Search for the cell housing the specified text and yield its [x, y] center coordinate. 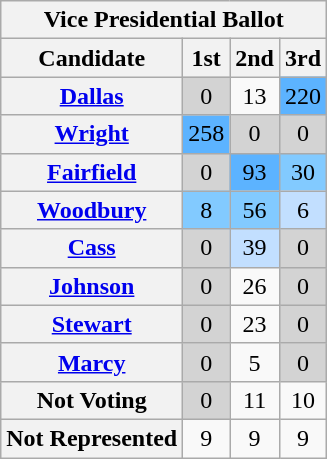
Marcy [92, 362]
10 [302, 400]
11 [255, 400]
1st [206, 58]
39 [255, 248]
23 [255, 324]
Cass [92, 248]
Woodbury [92, 210]
8 [206, 210]
30 [302, 172]
Vice Presidential Ballot [164, 20]
Not Voting [92, 400]
258 [206, 134]
5 [255, 362]
Candidate [92, 58]
Fairfield [92, 172]
220 [302, 96]
Dallas [92, 96]
Wright [92, 134]
Not Represented [92, 438]
Johnson [92, 286]
26 [255, 286]
6 [302, 210]
56 [255, 210]
13 [255, 96]
93 [255, 172]
2nd [255, 58]
Stewart [92, 324]
3rd [302, 58]
